Extract the [x, y] coordinate from the center of the cell holding the provided text.  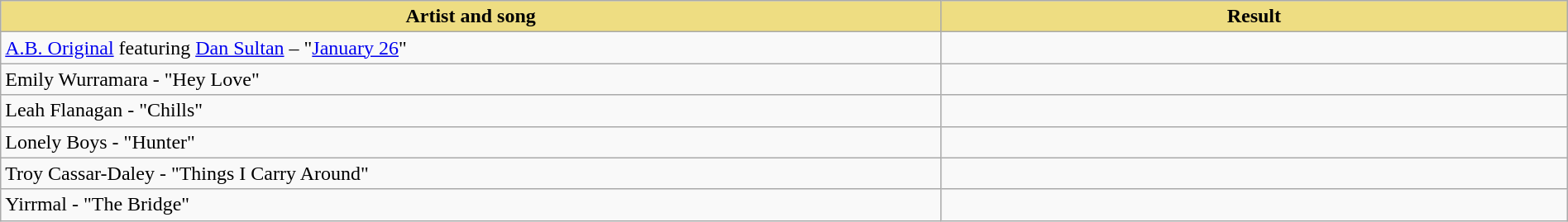
A.B. Original featuring Dan Sultan – "January 26" [471, 48]
Yirrmal - "The Bridge" [471, 205]
Troy Cassar-Daley - "Things I Carry Around" [471, 173]
Result [1254, 17]
Leah Flanagan - "Chills" [471, 111]
Emily Wurramara - "Hey Love" [471, 79]
Artist and song [471, 17]
Lonely Boys - "Hunter" [471, 142]
